Detect which cell encompasses the target text, then output its (X, Y) center coordinate. 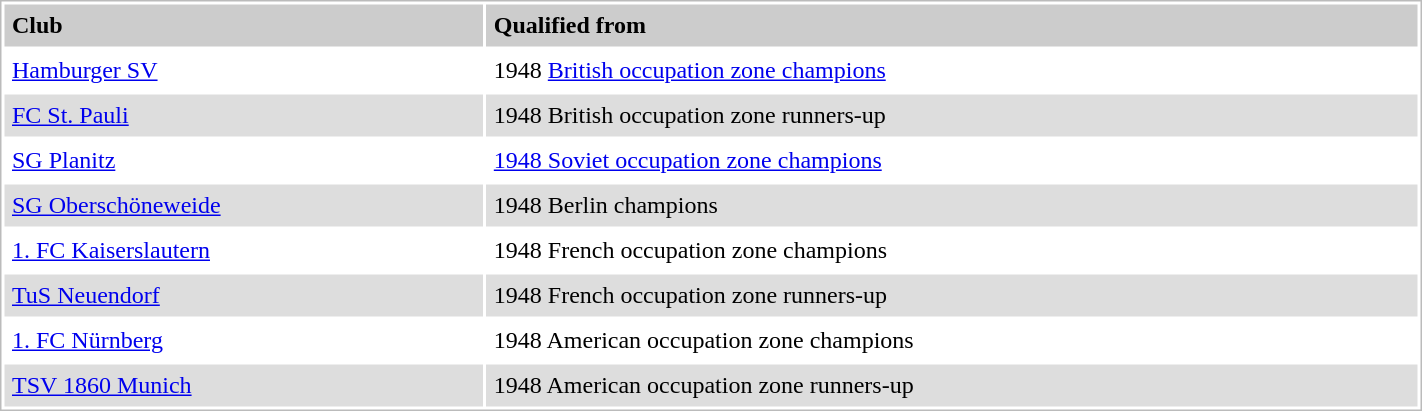
TuS Neuendorf (244, 295)
SG Planitz (244, 161)
1948 American occupation zone champions (952, 341)
1948 French occupation zone champions (952, 251)
1948 American occupation zone runners-up (952, 385)
1948 Berlin champions (952, 205)
Club (244, 25)
1. FC Kaiserslautern (244, 251)
TSV 1860 Munich (244, 385)
Qualified from (952, 25)
FC St. Pauli (244, 115)
SG Oberschöneweide (244, 205)
1948 French occupation zone runners-up (952, 295)
1948 British occupation zone runners-up (952, 115)
1948 Soviet occupation zone champions (952, 161)
Hamburger SV (244, 71)
1. FC Nürnberg (244, 341)
1948 British occupation zone champions (952, 71)
